Extract the [x, y] coordinate from the center of the cell holding the provided text.  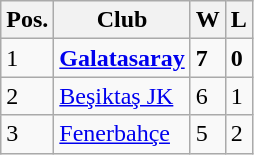
W [208, 20]
Pos. [28, 20]
L [238, 20]
Club [122, 20]
Fenerbahçe [122, 134]
6 [208, 96]
Galatasaray [122, 58]
5 [208, 134]
0 [238, 58]
7 [208, 58]
3 [28, 134]
Beşiktaş JK [122, 96]
